Determine the [X, Y] coordinate at the center of the cell enclosing the given text.  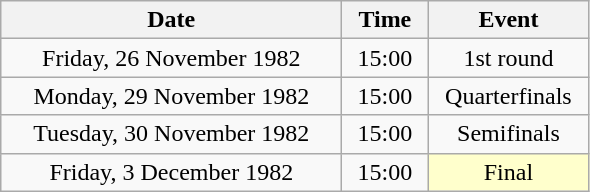
Semifinals [508, 134]
Time [385, 20]
Friday, 26 November 1982 [172, 58]
Event [508, 20]
Tuesday, 30 November 1982 [172, 134]
Date [172, 20]
Final [508, 172]
Quarterfinals [508, 96]
1st round [508, 58]
Monday, 29 November 1982 [172, 96]
Friday, 3 December 1982 [172, 172]
